From the cell containing the given text, extract its center point as (X, Y) coordinate. 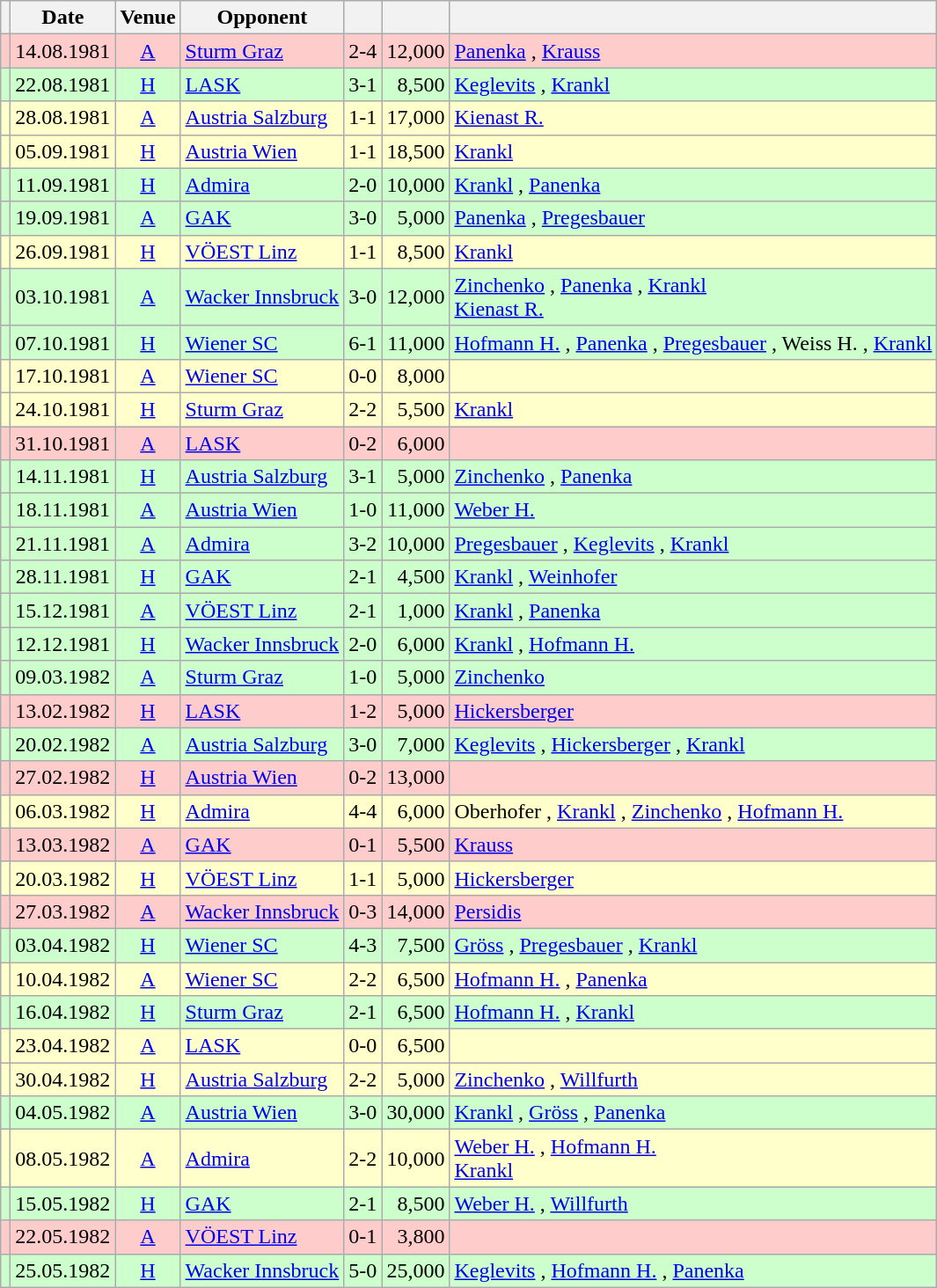
21.11.1981 (63, 544)
7,500 (415, 945)
23.04.1982 (63, 1046)
1,000 (415, 611)
28.08.1981 (63, 118)
Keglevits , Krankl (693, 84)
17,000 (415, 118)
18,500 (415, 151)
19.09.1981 (63, 218)
28.11.1981 (63, 577)
Opponent (262, 18)
27.02.1982 (63, 778)
30.04.1982 (63, 1079)
03.10.1981 (63, 297)
13.02.1982 (63, 711)
Weber H. (693, 510)
24.10.1981 (63, 409)
11.09.1981 (63, 185)
15.12.1981 (63, 611)
25,000 (415, 1270)
Zinchenko (693, 677)
Weber H. , Willfurth (693, 1204)
Weber H. , Hofmann H. Krankl (693, 1158)
15.05.1982 (63, 1204)
13,000 (415, 778)
16.04.1982 (63, 1013)
Panenka , Pregesbauer (693, 218)
8,000 (415, 376)
22.05.1982 (63, 1237)
Panenka , Krauss (693, 51)
Hofmann H. , Panenka , Pregesbauer , Weiss H. , Krankl (693, 342)
05.09.1981 (63, 151)
14.11.1981 (63, 477)
12.12.1981 (63, 644)
10.04.1982 (63, 979)
2-4 (362, 51)
Oberhofer , Krankl , Zinchenko , Hofmann H. (693, 811)
Krauss (693, 845)
13.03.1982 (63, 845)
03.04.1982 (63, 945)
Zinchenko , Willfurth (693, 1079)
18.11.1981 (63, 510)
22.08.1981 (63, 84)
Keglevits , Hofmann H. , Panenka (693, 1270)
25.05.1982 (63, 1270)
06.03.1982 (63, 811)
7,000 (415, 744)
31.10.1981 (63, 443)
14.08.1981 (63, 51)
Kienast R. (693, 118)
3,800 (415, 1237)
Krankl , Weinhofer (693, 577)
Zinchenko , Panenka , Krankl Kienast R. (693, 297)
04.05.1982 (63, 1113)
6-1 (362, 342)
Pregesbauer , Keglevits , Krankl (693, 544)
0-3 (362, 911)
26.09.1981 (63, 252)
3-2 (362, 544)
30,000 (415, 1113)
1-2 (362, 711)
4-3 (362, 945)
Gröss , Pregesbauer , Krankl (693, 945)
09.03.1982 (63, 677)
4,500 (415, 577)
20.03.1982 (63, 878)
Persidis (693, 911)
Hofmann H. , Panenka (693, 979)
Zinchenko , Panenka (693, 477)
Date (63, 18)
08.05.1982 (63, 1158)
20.02.1982 (63, 744)
Hofmann H. , Krankl (693, 1013)
Krankl , Hofmann H. (693, 644)
17.10.1981 (63, 376)
Krankl , Gröss , Panenka (693, 1113)
4-4 (362, 811)
07.10.1981 (63, 342)
14,000 (415, 911)
5-0 (362, 1270)
Keglevits , Hickersberger , Krankl (693, 744)
27.03.1982 (63, 911)
Venue (148, 18)
